Locate the cell with the specified text and output its (X, Y) center coordinate. 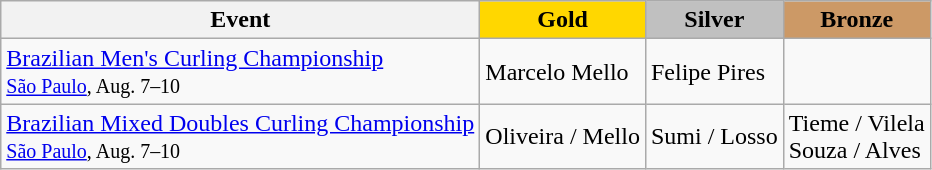
Brazilian Mixed Doubles Curling Championship São Paulo, Aug. 7–10 (240, 136)
Gold (563, 20)
Bronze (856, 20)
Oliveira / Mello (563, 136)
Brazilian Men's Curling Championship São Paulo, Aug. 7–10 (240, 72)
Event (240, 20)
Sumi / Losso (714, 136)
Tieme / Vilela Souza / Alves (856, 136)
Felipe Pires (714, 72)
Marcelo Mello (563, 72)
Silver (714, 20)
